Provide the [x, y] coordinate of the cell's center where the given text is located.  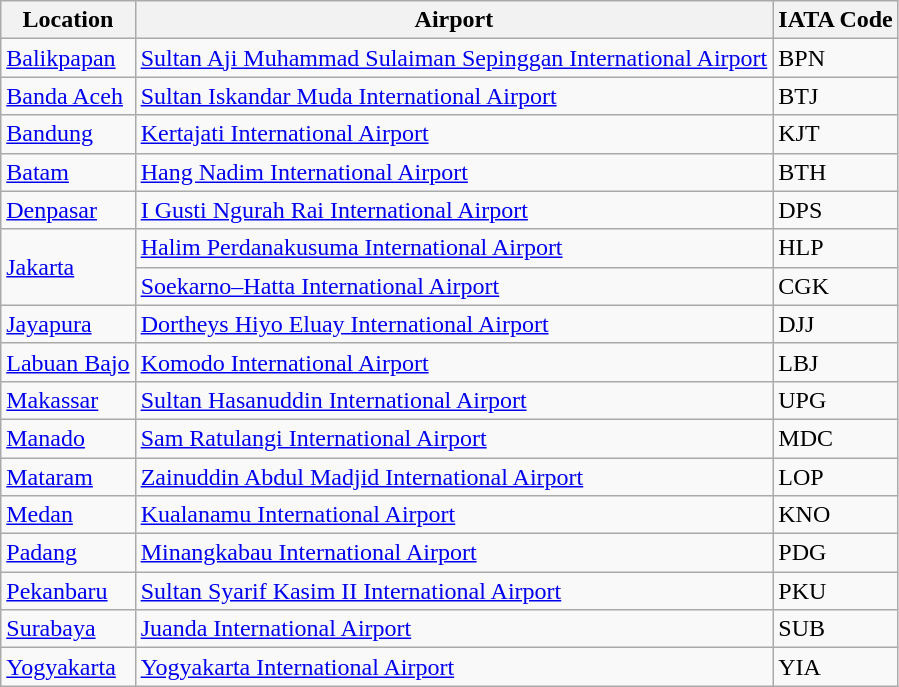
Denpasar [68, 210]
UPG [836, 400]
Sultan Syarif Kasim II International Airport [454, 591]
Pekanbaru [68, 591]
Sultan Hasanuddin International Airport [454, 400]
PDG [836, 553]
Labuan Bajo [68, 362]
Medan [68, 515]
Kualanamu International Airport [454, 515]
Bandung [68, 134]
Komodo International Airport [454, 362]
Makassar [68, 400]
PKU [836, 591]
Zainuddin Abdul Madjid International Airport [454, 477]
Jayapura [68, 324]
KNO [836, 515]
Sultan Aji Muhammad Sulaiman Sepinggan International Airport [454, 58]
Mataram [68, 477]
Kertajati International Airport [454, 134]
I Gusti Ngurah Rai International Airport [454, 210]
Sultan Iskandar Muda International Airport [454, 96]
Padang [68, 553]
Yogyakarta International Airport [454, 667]
BPN [836, 58]
BTJ [836, 96]
LOP [836, 477]
Minangkabau International Airport [454, 553]
Batam [68, 172]
Sam Ratulangi International Airport [454, 438]
Soekarno–Hatta International Airport [454, 286]
Location [68, 20]
Halim Perdanakusuma International Airport [454, 248]
BTH [836, 172]
Surabaya [68, 629]
Airport [454, 20]
Yogyakarta [68, 667]
Hang Nadim International Airport [454, 172]
HLP [836, 248]
Dortheys Hiyo Eluay International Airport [454, 324]
Manado [68, 438]
Balikpapan [68, 58]
LBJ [836, 362]
IATA Code [836, 20]
Jakarta [68, 267]
DPS [836, 210]
MDC [836, 438]
KJT [836, 134]
Banda Aceh [68, 96]
CGK [836, 286]
YIA [836, 667]
SUB [836, 629]
DJJ [836, 324]
Juanda International Airport [454, 629]
